Identify which cell holds the provided text, then report its [X, Y] central coordinate. 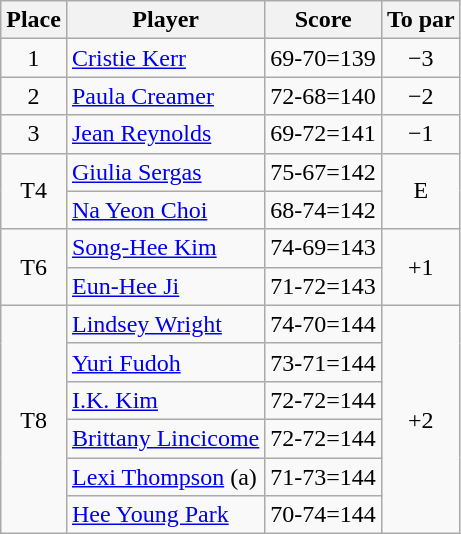
T4 [34, 191]
2 [34, 96]
Score [324, 20]
Lindsey Wright [165, 324]
Cristie Kerr [165, 58]
Eun-Hee Ji [165, 286]
T6 [34, 267]
3 [34, 134]
−2 [420, 96]
69-70=139 [324, 58]
68-74=142 [324, 210]
73-71=144 [324, 362]
1 [34, 58]
Na Yeon Choi [165, 210]
To par [420, 20]
Lexi Thompson (a) [165, 477]
Hee Young Park [165, 515]
−1 [420, 134]
74-69=143 [324, 248]
+1 [420, 267]
Giulia Sergas [165, 172]
70-74=144 [324, 515]
−3 [420, 58]
Place [34, 20]
71-73=144 [324, 477]
74-70=144 [324, 324]
Jean Reynolds [165, 134]
75-67=142 [324, 172]
E [420, 191]
Yuri Fudoh [165, 362]
69-72=141 [324, 134]
Player [165, 20]
I.K. Kim [165, 400]
72-68=140 [324, 96]
71-72=143 [324, 286]
Song-Hee Kim [165, 248]
Paula Creamer [165, 96]
T8 [34, 419]
+2 [420, 419]
Brittany Lincicome [165, 438]
